Pinpoint the cell where the given text exists, returning its (x, y) midpoint coordinate. 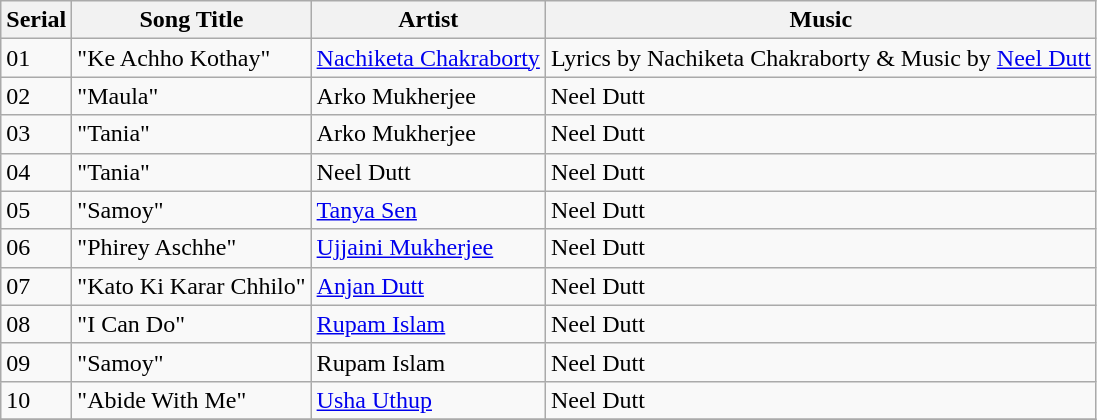
"Phirey Aschhe" (192, 248)
"Abide With Me" (192, 400)
01 (36, 58)
"I Can Do" (192, 324)
03 (36, 134)
"Maula" (192, 96)
Music (820, 20)
Tanya Sen (428, 210)
"Kato Ki Karar Chhilo" (192, 286)
Serial (36, 20)
10 (36, 400)
"Ke Achho Kothay" (192, 58)
08 (36, 324)
06 (36, 248)
Usha Uthup (428, 400)
Lyrics by Nachiketa Chakraborty & Music by Neel Dutt (820, 58)
02 (36, 96)
04 (36, 172)
07 (36, 286)
05 (36, 210)
Anjan Dutt (428, 286)
Nachiketa Chakraborty (428, 58)
Ujjaini Mukherjee (428, 248)
Artist (428, 20)
09 (36, 362)
Song Title (192, 20)
